Identify which cell holds the provided text, then report its (X, Y) central coordinate. 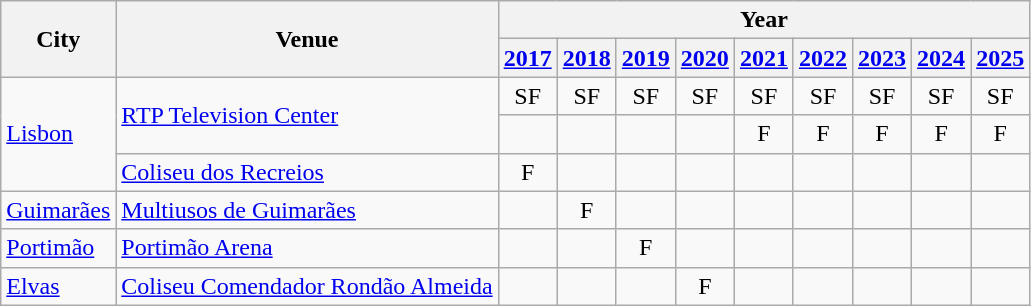
2017 (528, 58)
Lisbon (58, 134)
Coliseu dos Recreios (307, 172)
RTP Television Center (307, 115)
Guimarães (58, 210)
Year (764, 20)
2022 (822, 58)
2023 (882, 58)
2024 (942, 58)
2020 (704, 58)
2019 (646, 58)
Elvas (58, 286)
2018 (586, 58)
Venue (307, 39)
City (58, 39)
Portimão (58, 248)
Multiusos de Guimarães (307, 210)
Portimão Arena (307, 248)
2021 (764, 58)
Coliseu Comendador Rondão Almeida (307, 286)
2025 (1000, 58)
